Output the [x, y] coordinate of the center of the cell containing the given text.  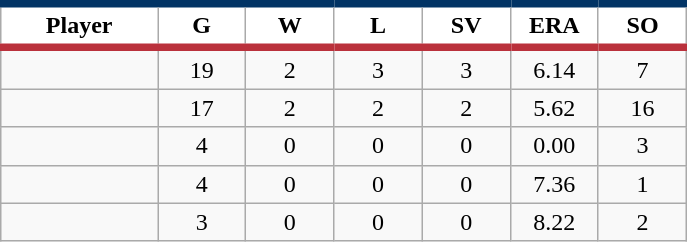
W [290, 26]
7.36 [554, 184]
6.14 [554, 68]
G [202, 26]
SV [466, 26]
1 [642, 184]
SO [642, 26]
0.00 [554, 146]
ERA [554, 26]
Player [80, 26]
7 [642, 68]
17 [202, 108]
19 [202, 68]
5.62 [554, 108]
8.22 [554, 222]
L [378, 26]
16 [642, 108]
